From the cell containing the given text, extract its center point as [X, Y] coordinate. 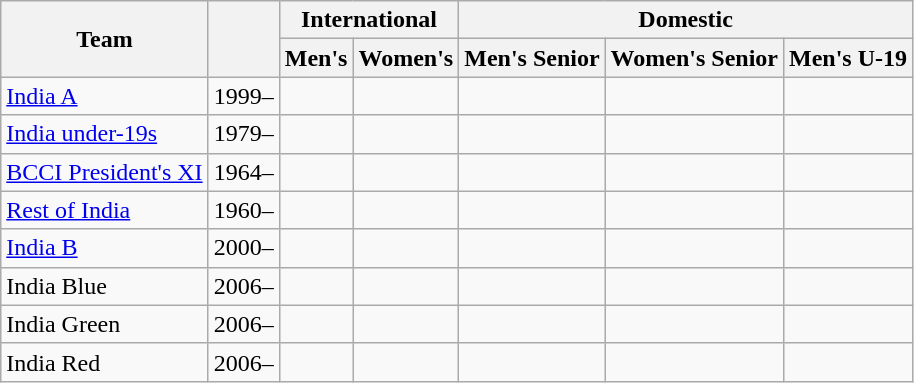
1979– [244, 134]
Team [104, 39]
BCCI President's XI [104, 172]
India B [104, 248]
Men's U-19 [848, 58]
Women's [406, 58]
1960– [244, 210]
Men's Senior [532, 58]
India Blue [104, 286]
2000– [244, 248]
India A [104, 96]
Women's Senior [694, 58]
India Green [104, 324]
Domestic [686, 20]
India Red [104, 362]
International [368, 20]
1999– [244, 96]
Men's [316, 58]
Rest of India [104, 210]
1964– [244, 172]
India under-19s [104, 134]
